Provide the [X, Y] coordinate of the cell's center where the given text is located.  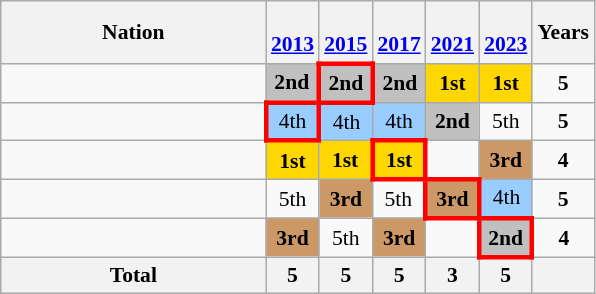
2021 [452, 32]
2013 [292, 32]
Nation [134, 32]
Years [563, 32]
2017 [398, 32]
Total [134, 276]
2015 [346, 32]
2023 [506, 32]
3 [452, 276]
